From the cell containing the given text, extract its center point as (x, y) coordinate. 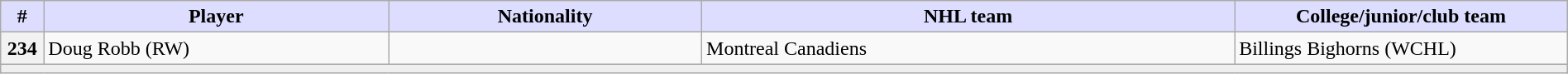
College/junior/club team (1401, 17)
# (22, 17)
Billings Bighorns (WCHL) (1401, 48)
234 (22, 48)
Doug Robb (RW) (217, 48)
Montreal Canadiens (968, 48)
Nationality (546, 17)
Player (217, 17)
NHL team (968, 17)
